From the cell containing the given text, extract its center point as [X, Y] coordinate. 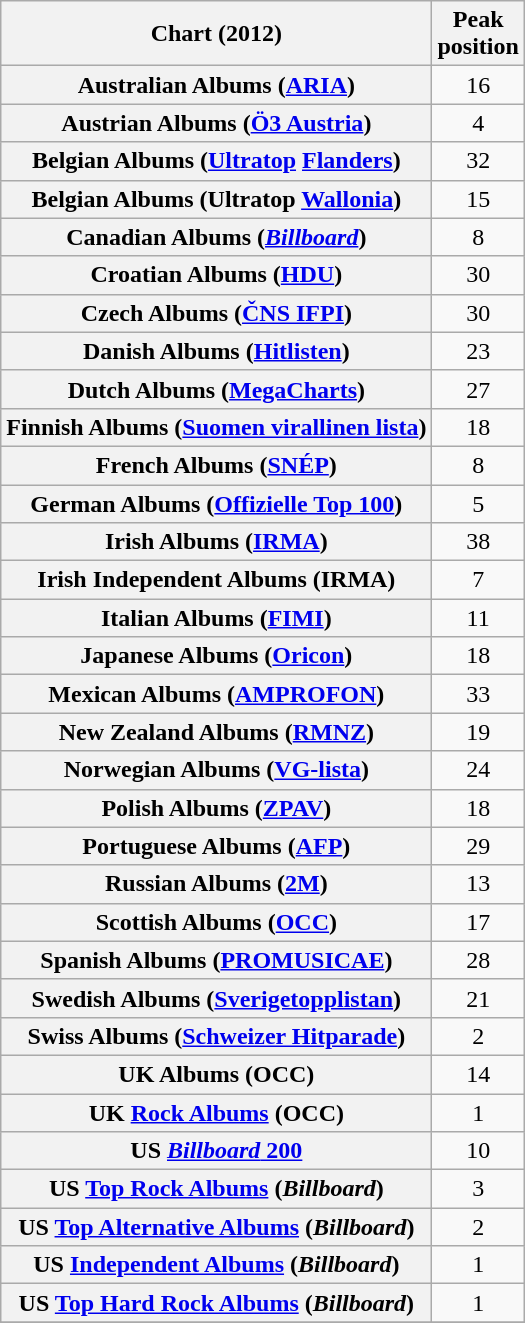
13 [478, 884]
Irish Independent Albums (IRMA) [216, 580]
32 [478, 161]
Belgian Albums (Ultratop Flanders) [216, 161]
28 [478, 960]
New Zealand Albums (RMNZ) [216, 732]
Australian Albums (ARIA) [216, 85]
38 [478, 542]
3 [478, 1189]
Mexican Albums (AMPROFON) [216, 694]
Dutch Albums (MegaCharts) [216, 389]
UK Albums (OCC) [216, 1074]
Scottish Albums (OCC) [216, 922]
27 [478, 389]
24 [478, 770]
19 [478, 732]
Swiss Albums (Schweizer Hitparade) [216, 1036]
US Independent Albums (Billboard) [216, 1265]
Finnish Albums (Suomen virallinen lista) [216, 427]
Peakposition [478, 34]
17 [478, 922]
Italian Albums (FIMI) [216, 618]
Croatian Albums (HDU) [216, 275]
Czech Albums (ČNS IFPI) [216, 313]
Danish Albums (Hitlisten) [216, 351]
Swedish Albums (Sverigetopplistan) [216, 998]
5 [478, 503]
Chart (2012) [216, 34]
14 [478, 1074]
33 [478, 694]
Japanese Albums (Oricon) [216, 656]
11 [478, 618]
US Top Hard Rock Albums (Billboard) [216, 1303]
Portuguese Albums (AFP) [216, 846]
Austrian Albums (Ö3 Austria) [216, 123]
Belgian Albums (Ultratop Wallonia) [216, 199]
29 [478, 846]
Norwegian Albums (VG-lista) [216, 770]
German Albums (Offizielle Top 100) [216, 503]
10 [478, 1151]
16 [478, 85]
Polish Albums (ZPAV) [216, 808]
Irish Albums (IRMA) [216, 542]
23 [478, 351]
UK Rock Albums (OCC) [216, 1113]
15 [478, 199]
US Top Alternative Albums (Billboard) [216, 1227]
7 [478, 580]
Spanish Albums (PROMUSICAE) [216, 960]
Canadian Albums (Billboard) [216, 237]
Russian Albums (2M) [216, 884]
US Top Rock Albums (Billboard) [216, 1189]
21 [478, 998]
French Albums (SNÉP) [216, 465]
US Billboard 200 [216, 1151]
4 [478, 123]
